Locate the cell with the specified text and output its [X, Y] center coordinate. 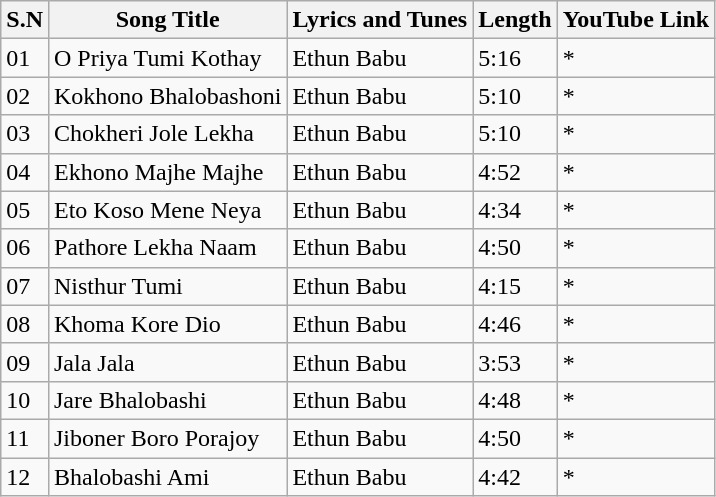
O Priya Tumi Kothay [167, 58]
Eto Koso Mene Neya [167, 210]
Khoma Kore Dio [167, 324]
4:34 [515, 210]
Kokhono Bhalobashoni [167, 96]
Jare Bhalobashi [167, 400]
02 [25, 96]
4:48 [515, 400]
Chokheri Jole Lekha [167, 134]
Ekhono Majhe Majhe [167, 172]
08 [25, 324]
Pathore Lekha Naam [167, 248]
05 [25, 210]
01 [25, 58]
11 [25, 438]
S.N [25, 20]
Bhalobashi Ami [167, 477]
07 [25, 286]
09 [25, 362]
04 [25, 172]
4:42 [515, 477]
Jiboner Boro Porajoy [167, 438]
4:52 [515, 172]
12 [25, 477]
YouTube Link [636, 20]
Song Title [167, 20]
5:16 [515, 58]
Jala Jala [167, 362]
10 [25, 400]
Nisthur Tumi [167, 286]
Lyrics and Tunes [380, 20]
3:53 [515, 362]
06 [25, 248]
03 [25, 134]
4:46 [515, 324]
4:15 [515, 286]
Length [515, 20]
